Identify which cell holds the provided text, then report its (X, Y) central coordinate. 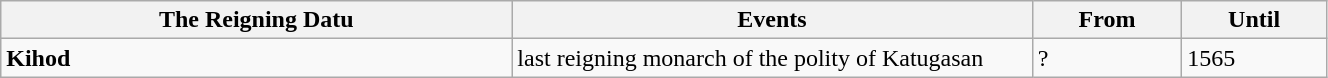
? (1107, 58)
Until (1254, 20)
Kihod (256, 58)
From (1107, 20)
1565 (1254, 58)
Events (772, 20)
last reigning monarch of the polity of Katugasan (772, 58)
The Reigning Datu (256, 20)
